Extract the [X, Y] coordinate from the center of the cell holding the provided text.  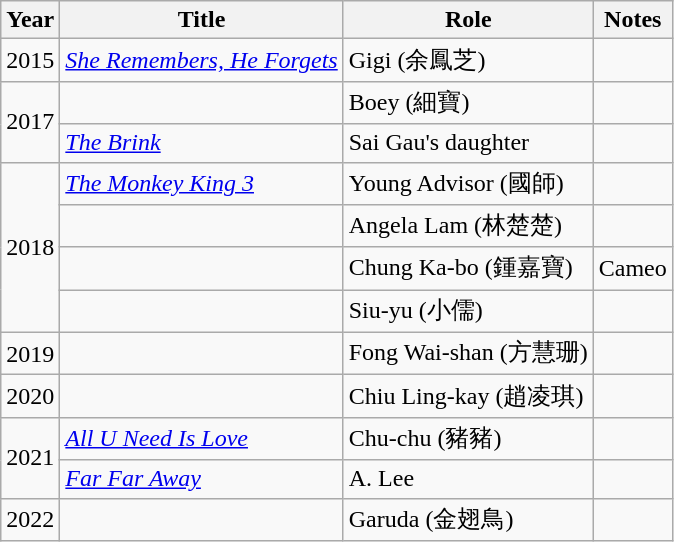
She Remembers, He Forgets [202, 60]
Cameo [632, 268]
2020 [30, 396]
2021 [30, 458]
Young Advisor (國師) [468, 184]
Angela Lam (林楚楚) [468, 226]
Chiu Ling-kay (趙凌琪) [468, 396]
The Monkey King 3 [202, 184]
Fong Wai-shan (方慧珊) [468, 354]
Notes [632, 20]
All U Need Is Love [202, 438]
Far Far Away [202, 479]
Year [30, 20]
Chu-chu (豬豬) [468, 438]
Sai Gau's daughter [468, 143]
2018 [30, 247]
A. Lee [468, 479]
Garuda (金翅鳥) [468, 520]
2019 [30, 354]
Role [468, 20]
2015 [30, 60]
Boey (細寶) [468, 102]
Siu-yu (小儒) [468, 312]
Title [202, 20]
2017 [30, 122]
Gigi (余鳳芝) [468, 60]
Chung Ka-bo (鍾嘉寶) [468, 268]
2022 [30, 520]
The Brink [202, 143]
